Identify which cell holds the provided text, then report its [x, y] central coordinate. 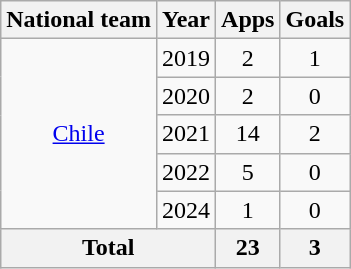
National team [79, 20]
2019 [186, 58]
Goals [315, 20]
Chile [79, 134]
2020 [186, 96]
2024 [186, 210]
5 [248, 172]
23 [248, 248]
Total [108, 248]
2021 [186, 134]
3 [315, 248]
14 [248, 134]
2022 [186, 172]
Apps [248, 20]
Year [186, 20]
